Provide the [X, Y] coordinate of the cell's center where the given text is located.  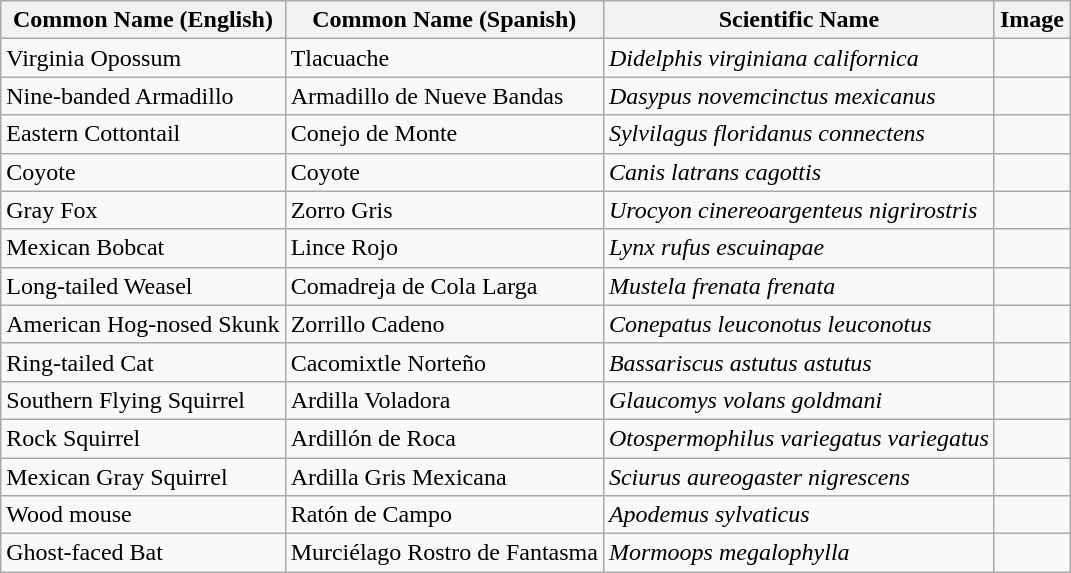
Lince Rojo [444, 248]
Long-tailed Weasel [143, 286]
Bassariscus astutus astutus [798, 362]
Armadillo de Nueve Bandas [444, 96]
Rock Squirrel [143, 438]
Ardillón de Roca [444, 438]
Wood mouse [143, 515]
Mustela frenata frenata [798, 286]
Zorro Gris [444, 210]
Sylvilagus floridanus connectens [798, 134]
Mexican Bobcat [143, 248]
Ratón de Campo [444, 515]
Lynx rufus escuinapae [798, 248]
Eastern Cottontail [143, 134]
Common Name (Spanish) [444, 20]
Sciurus aureogaster nigrescens [798, 477]
Mexican Gray Squirrel [143, 477]
Urocyon cinereoargenteus nigrirostris [798, 210]
Comadreja de Cola Larga [444, 286]
Murciélago Rostro de Fantasma [444, 553]
Apodemus sylvaticus [798, 515]
Mormoops megalophylla [798, 553]
Cacomixtle Norteño [444, 362]
Tlacuache [444, 58]
Gray Fox [143, 210]
Scientific Name [798, 20]
Image [1032, 20]
Zorrillo Cadeno [444, 324]
Ardilla Voladora [444, 400]
Dasypus novemcinctus mexicanus [798, 96]
American Hog-nosed Skunk [143, 324]
Common Name (English) [143, 20]
Didelphis virginiana californica [798, 58]
Conepatus leuconotus leuconotus [798, 324]
Southern Flying Squirrel [143, 400]
Glaucomys volans goldmani [798, 400]
Ring-tailed Cat [143, 362]
Otospermophilus variegatus variegatus [798, 438]
Conejo de Monte [444, 134]
Ardilla Gris Mexicana [444, 477]
Nine-banded Armadillo [143, 96]
Canis latrans cagottis [798, 172]
Ghost-faced Bat [143, 553]
Virginia Opossum [143, 58]
